Capture the cell that displays the provided text and extract its (X, Y) central coordinate. 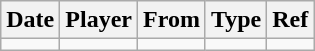
From (171, 20)
Player (99, 20)
Date (30, 20)
Type (236, 20)
Ref (290, 20)
